Determine the (X, Y) coordinate at the center of the cell enclosing the given text.  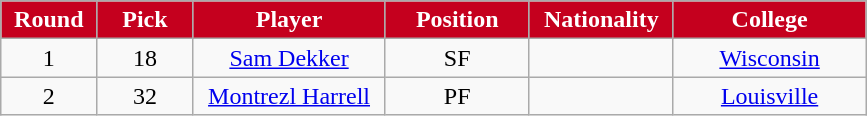
32 (145, 96)
College (769, 20)
Position (457, 20)
Pick (145, 20)
Round (49, 20)
Louisville (769, 96)
PF (457, 96)
SF (457, 58)
2 (49, 96)
Player (289, 20)
18 (145, 58)
Nationality (601, 20)
Sam Dekker (289, 58)
Wisconsin (769, 58)
Montrezl Harrell (289, 96)
1 (49, 58)
